Provide the [x, y] coordinate of the cell's center where the given text is located.  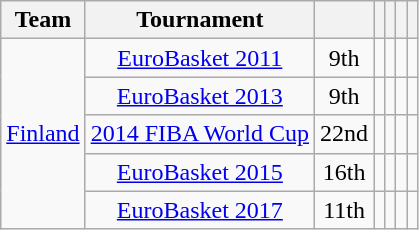
Team [43, 20]
EuroBasket 2015 [200, 172]
Tournament [200, 20]
16th [344, 172]
11th [344, 210]
2014 FIBA World Cup [200, 134]
EuroBasket 2017 [200, 210]
22nd [344, 134]
EuroBasket 2013 [200, 96]
Finland [43, 134]
EuroBasket 2011 [200, 58]
